Capture the cell that displays the provided text and extract its (x, y) central coordinate. 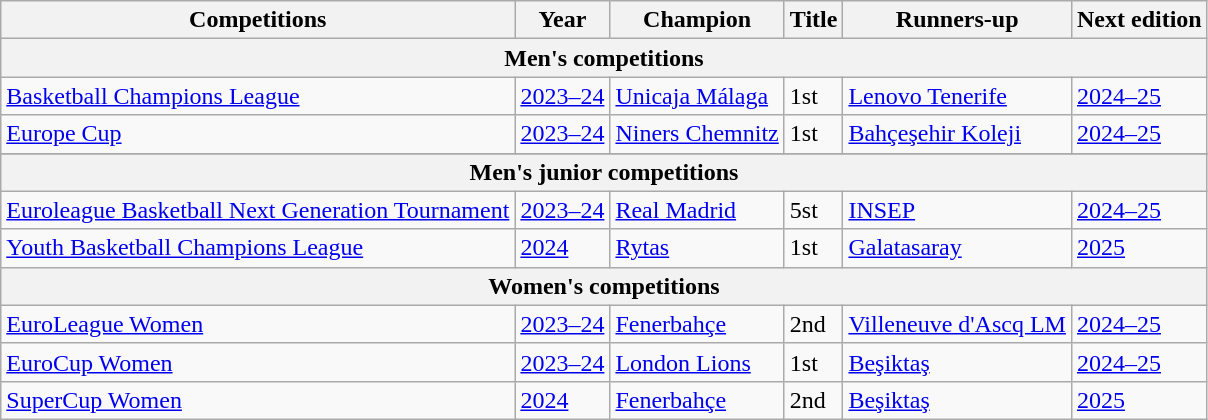
INSEP (958, 210)
Villeneuve d'Ascq LM (958, 324)
EuroCup Women (258, 362)
SuperCup Women (258, 400)
Galatasaray (958, 248)
EuroLeague Women (258, 324)
Lenovo Tenerife (958, 96)
Youth Basketball Champions League (258, 248)
Next edition (1139, 20)
Real Madrid (697, 210)
Unicaja Málaga (697, 96)
Euroleague Basketball Next Generation Tournament (258, 210)
Women's competitions (604, 286)
5st (814, 210)
Competitions (258, 20)
Rytas (697, 248)
Champion (697, 20)
Bahçeşehir Koleji (958, 134)
Niners Chemnitz (697, 134)
Men's junior competitions (604, 172)
Runners-up (958, 20)
Europe Cup (258, 134)
Year (562, 20)
Basketball Champions League (258, 96)
Men's competitions (604, 58)
Title (814, 20)
London Lions (697, 362)
